Pinpoint the cell where the given text exists, returning its [X, Y] midpoint coordinate. 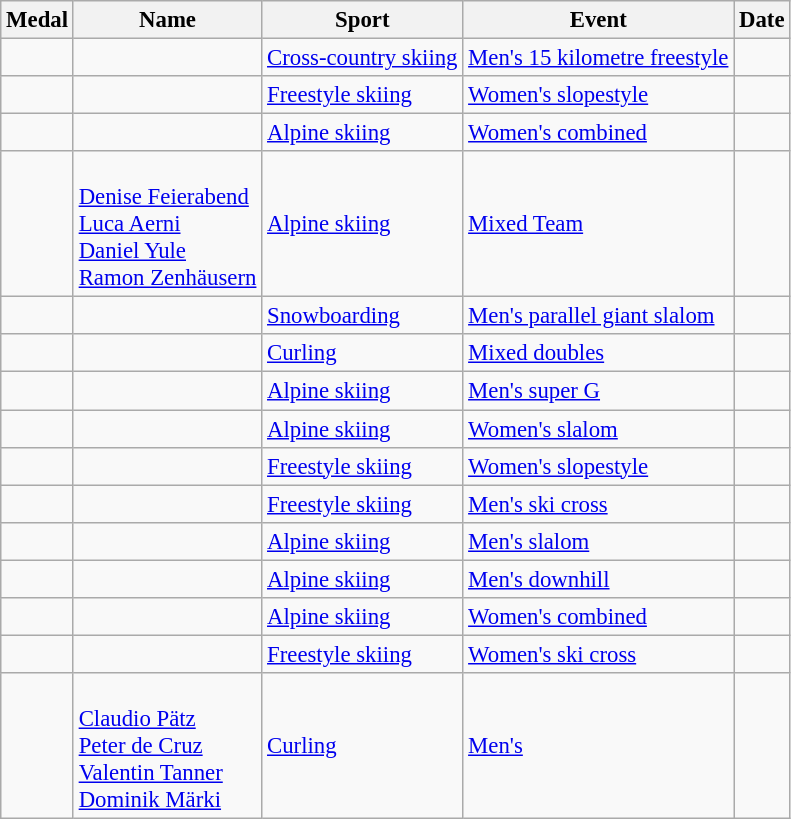
Snowboarding [362, 316]
Women's ski cross [598, 654]
Cross-country skiing [362, 58]
Event [598, 20]
Claudio PätzPeter de CruzValentin TannerDominik Märki [167, 746]
Women's slalom [598, 429]
Men's [598, 746]
Men's slalom [598, 541]
Denise FeierabendLuca AerniDaniel YuleRamon Zenhäusern [167, 224]
Mixed Team [598, 224]
Medal [38, 20]
Sport [362, 20]
Men's ski cross [598, 504]
Men's parallel giant slalom [598, 316]
Men's super G [598, 391]
Men's downhill [598, 579]
Mixed doubles [598, 353]
Name [167, 20]
Date [762, 20]
Men's 15 kilometre freestyle [598, 58]
